Scan for the cell matching the given text and deliver its [x, y] coordinate at center. 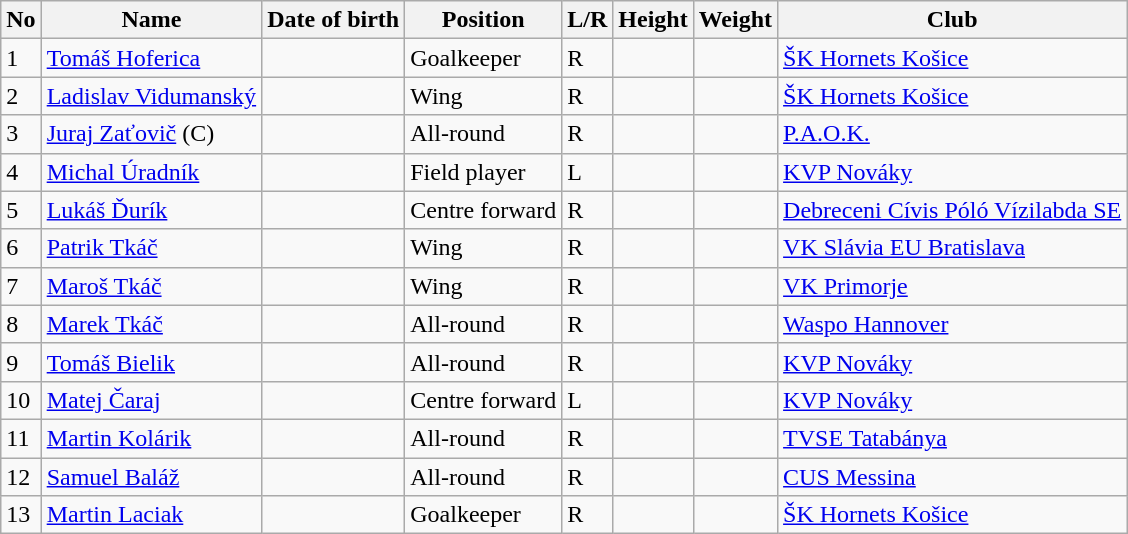
Field player [484, 172]
Weight [735, 20]
4 [21, 172]
1 [21, 58]
Tomáš Bielik [151, 362]
3 [21, 134]
11 [21, 438]
Lukáš Ďurík [151, 210]
L/R [588, 20]
7 [21, 286]
12 [21, 477]
Samuel Baláž [151, 477]
6 [21, 248]
2 [21, 96]
TVSE Tatabánya [952, 438]
13 [21, 515]
Martin Laciak [151, 515]
Juraj Zaťovič (C) [151, 134]
Marek Tkáč [151, 324]
VK Slávia EU Bratislava [952, 248]
VK Primorje [952, 286]
Patrik Tkáč [151, 248]
Name [151, 20]
Ladislav Vidumanský [151, 96]
Height [653, 20]
Club [952, 20]
9 [21, 362]
Maroš Tkáč [151, 286]
Michal Úradník [151, 172]
Debreceni Cívis Póló Vízilabda SE [952, 210]
Date of birth [334, 20]
P.A.O.K. [952, 134]
No [21, 20]
Waspo Hannover [952, 324]
10 [21, 400]
Matej Čaraj [151, 400]
CUS Messina [952, 477]
Martin Kolárik [151, 438]
Tomáš Hoferica [151, 58]
Position [484, 20]
8 [21, 324]
5 [21, 210]
